Scan for the cell matching the given text and deliver its [x, y] coordinate at center. 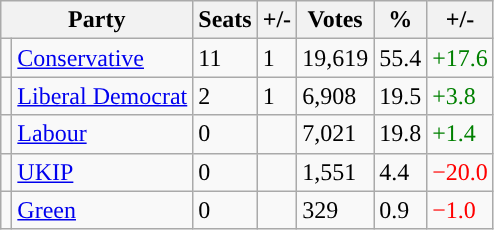
7,021 [336, 134]
+1.4 [460, 134]
% [400, 20]
Party [97, 20]
Liberal Democrat [102, 96]
UKIP [102, 172]
19,619 [336, 58]
11 [225, 58]
55.4 [400, 58]
Votes [336, 20]
+3.8 [460, 96]
−20.0 [460, 172]
+17.6 [460, 58]
0.9 [400, 210]
Green [102, 210]
329 [336, 210]
Conservative [102, 58]
19.8 [400, 134]
19.5 [400, 96]
1,551 [336, 172]
6,908 [336, 96]
2 [225, 96]
−1.0 [460, 210]
4.4 [400, 172]
Seats [225, 20]
Labour [102, 134]
